Scan for the cell matching the given text and deliver its (X, Y) coordinate at center. 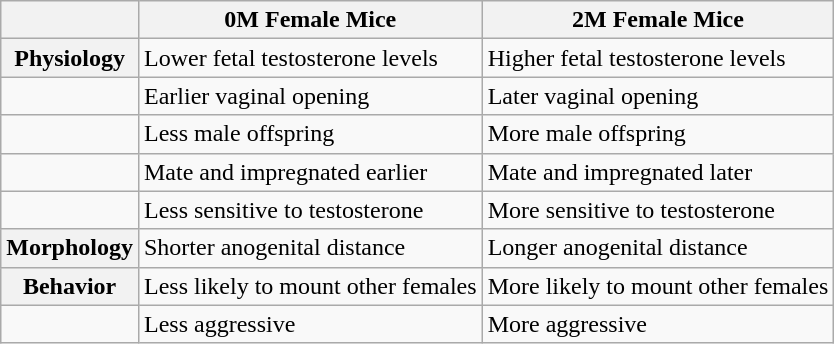
Less male offspring (310, 134)
Lower fetal testosterone levels (310, 58)
Longer anogenital distance (658, 248)
Physiology (70, 58)
Later vaginal opening (658, 96)
Higher fetal testosterone levels (658, 58)
More aggressive (658, 324)
Earlier vaginal opening (310, 96)
More likely to mount other females (658, 286)
Shorter anogenital distance (310, 248)
Mate and impregnated later (658, 172)
2M Female Mice (658, 20)
0M Female Mice (310, 20)
Less sensitive to testosterone (310, 210)
More male offspring (658, 134)
Morphology (70, 248)
Mate and impregnated earlier (310, 172)
Less likely to mount other females (310, 286)
Less aggressive (310, 324)
More sensitive to testosterone (658, 210)
Behavior (70, 286)
